Determine the [X, Y] coordinate at the center of the cell enclosing the given text.  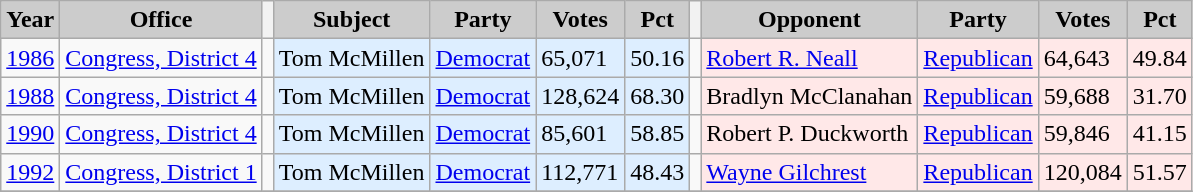
Office [161, 20]
Wayne Gilchrest [810, 172]
112,771 [580, 172]
49.84 [1160, 58]
Bradlyn McClanahan [810, 96]
85,601 [580, 134]
48.43 [658, 172]
120,084 [1082, 172]
41.15 [1160, 134]
128,624 [580, 96]
Opponent [810, 20]
50.16 [658, 58]
1988 [30, 96]
51.57 [1160, 172]
Robert R. Neall [810, 58]
Congress, District 1 [161, 172]
59,846 [1082, 134]
Subject [352, 20]
68.30 [658, 96]
Year [30, 20]
1986 [30, 58]
64,643 [1082, 58]
1992 [30, 172]
59,688 [1082, 96]
Robert P. Duckworth [810, 134]
65,071 [580, 58]
1990 [30, 134]
31.70 [1160, 96]
58.85 [658, 134]
